Detect which cell encompasses the target text, then output its (X, Y) center coordinate. 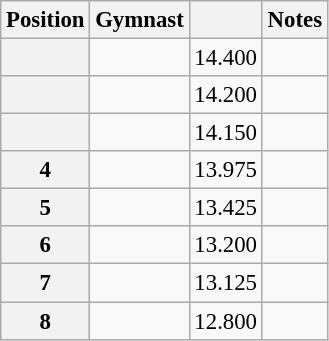
Gymnast (140, 20)
6 (46, 245)
13.425 (226, 208)
13.975 (226, 170)
12.800 (226, 321)
13.125 (226, 283)
5 (46, 208)
14.150 (226, 133)
13.200 (226, 245)
Notes (294, 20)
4 (46, 170)
14.400 (226, 58)
Position (46, 20)
8 (46, 321)
14.200 (226, 95)
7 (46, 283)
